Capture the cell that displays the provided text and extract its [x, y] central coordinate. 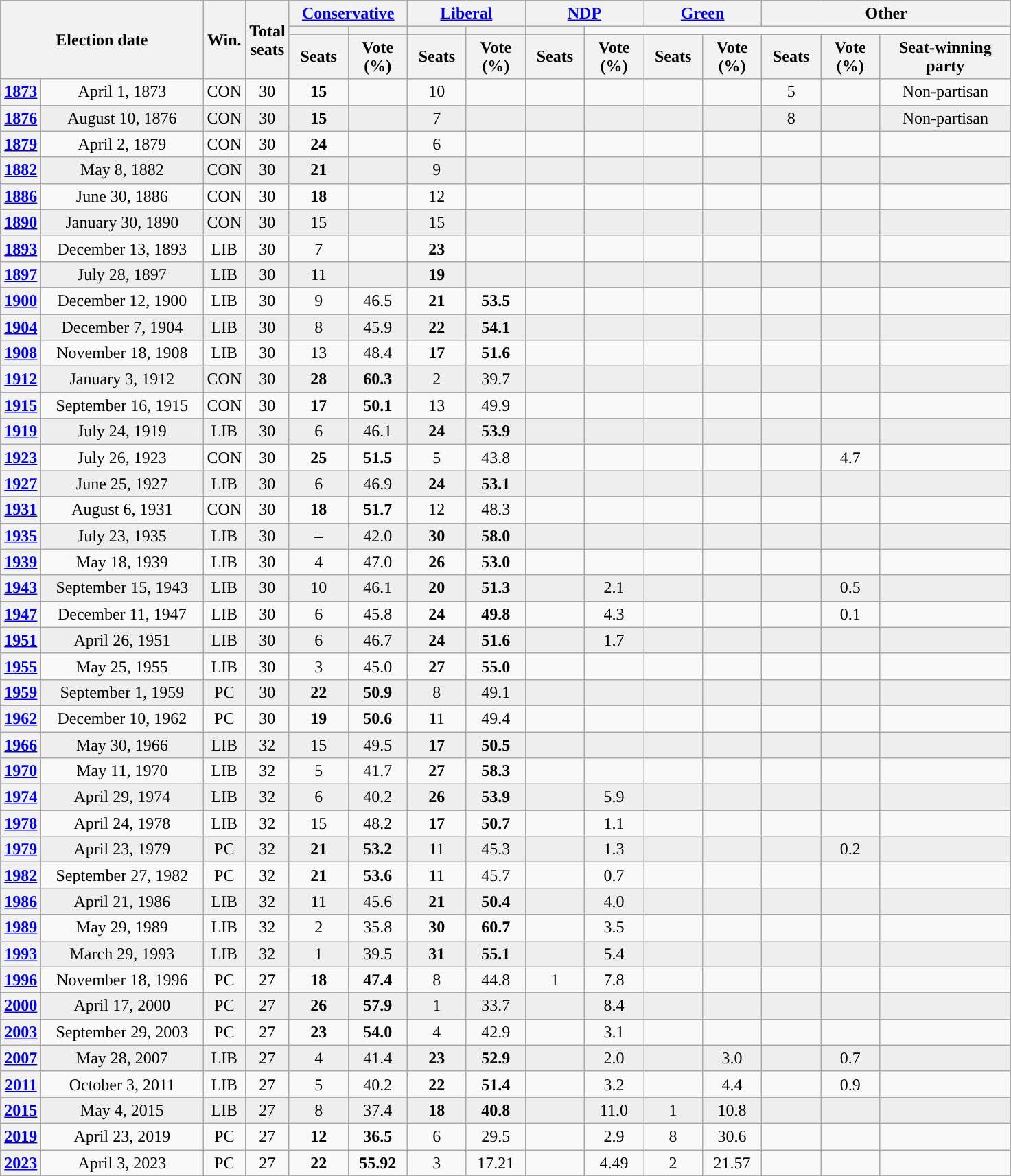
1908 [21, 353]
54.1 [496, 327]
47.4 [377, 980]
May 30, 1966 [122, 744]
1989 [21, 928]
September 29, 2003 [122, 1032]
4.4 [732, 1084]
1974 [21, 797]
52.9 [496, 1058]
Election date [102, 40]
45.9 [377, 327]
1915 [21, 405]
April 3, 2023 [122, 1163]
51.3 [496, 588]
50.4 [496, 902]
1959 [21, 692]
37.4 [377, 1110]
5.9 [614, 797]
1876 [21, 118]
8.4 [614, 1006]
21.57 [732, 1163]
1935 [21, 536]
58.3 [496, 771]
28 [318, 379]
55.1 [496, 954]
June 25, 1927 [122, 484]
30.6 [732, 1136]
43.8 [496, 458]
42.0 [377, 536]
Other [887, 14]
October 3, 2011 [122, 1084]
49.9 [496, 405]
April 23, 2019 [122, 1136]
1897 [21, 274]
May 29, 1989 [122, 928]
Win. [224, 40]
58.0 [496, 536]
April 21, 1986 [122, 902]
December 12, 1900 [122, 301]
September 1, 1959 [122, 692]
51.7 [377, 510]
46.9 [377, 484]
December 7, 1904 [122, 327]
May 28, 2007 [122, 1058]
49.5 [377, 744]
0.1 [850, 614]
10.8 [732, 1110]
May 4, 2015 [122, 1110]
0.9 [850, 1084]
3.2 [614, 1084]
53.2 [377, 849]
April 2, 1879 [122, 144]
29.5 [496, 1136]
60.3 [377, 379]
April 29, 1974 [122, 797]
Conservative [348, 14]
April 24, 1978 [122, 823]
31 [437, 954]
2.1 [614, 588]
September 15, 1943 [122, 588]
July 26, 1923 [122, 458]
1943 [21, 588]
1979 [21, 849]
50.6 [377, 718]
1893 [21, 248]
44.8 [496, 980]
NDP [584, 14]
2019 [21, 1136]
53.0 [496, 562]
1927 [21, 484]
1951 [21, 640]
1882 [21, 170]
46.7 [377, 640]
47.0 [377, 562]
2011 [21, 1084]
48.3 [496, 510]
August 10, 1876 [122, 118]
1879 [21, 144]
0.5 [850, 588]
51.5 [377, 458]
33.7 [496, 1006]
1996 [21, 980]
45.6 [377, 902]
– [318, 536]
3.0 [732, 1058]
55.92 [377, 1163]
1931 [21, 510]
0.2 [850, 849]
1955 [21, 666]
60.7 [496, 928]
April 17, 2000 [122, 1006]
53.1 [496, 484]
11.0 [614, 1110]
45.0 [377, 666]
4.3 [614, 614]
1873 [21, 92]
1986 [21, 902]
20 [437, 588]
November 18, 1908 [122, 353]
June 30, 1886 [122, 196]
39.5 [377, 954]
Totalseats [268, 40]
49.8 [496, 614]
55.0 [496, 666]
1939 [21, 562]
1982 [21, 875]
48.4 [377, 353]
May 25, 1955 [122, 666]
1900 [21, 301]
1.3 [614, 849]
March 29, 1993 [122, 954]
May 18, 1939 [122, 562]
July 23, 1935 [122, 536]
5.4 [614, 954]
2.0 [614, 1058]
1886 [21, 196]
50.9 [377, 692]
25 [318, 458]
1978 [21, 823]
July 28, 1897 [122, 274]
53.6 [377, 875]
November 18, 1996 [122, 980]
December 11, 1947 [122, 614]
April 23, 1979 [122, 849]
2007 [21, 1058]
57.9 [377, 1006]
1.1 [614, 823]
2015 [21, 1110]
1962 [21, 718]
50.1 [377, 405]
April 1, 1873 [122, 92]
1966 [21, 744]
45.7 [496, 875]
50.7 [496, 823]
39.7 [496, 379]
May 11, 1970 [122, 771]
Liberal [466, 14]
17.21 [496, 1163]
7.8 [614, 980]
49.4 [496, 718]
53.5 [496, 301]
August 6, 1931 [122, 510]
1947 [21, 614]
45.8 [377, 614]
Green [703, 14]
September 27, 1982 [122, 875]
48.2 [377, 823]
1919 [21, 432]
4.0 [614, 902]
1970 [21, 771]
Seat-winning party [946, 56]
49.1 [496, 692]
54.0 [377, 1032]
40.8 [496, 1110]
1912 [21, 379]
January 30, 1890 [122, 222]
50.5 [496, 744]
2000 [21, 1006]
4.49 [614, 1163]
45.3 [496, 849]
2003 [21, 1032]
1993 [21, 954]
2023 [21, 1163]
3.5 [614, 928]
3.1 [614, 1032]
36.5 [377, 1136]
September 16, 1915 [122, 405]
41.4 [377, 1058]
2.9 [614, 1136]
1923 [21, 458]
July 24, 1919 [122, 432]
April 26, 1951 [122, 640]
35.8 [377, 928]
1904 [21, 327]
4.7 [850, 458]
December 13, 1893 [122, 248]
1.7 [614, 640]
42.9 [496, 1032]
May 8, 1882 [122, 170]
51.4 [496, 1084]
46.5 [377, 301]
41.7 [377, 771]
January 3, 1912 [122, 379]
1890 [21, 222]
December 10, 1962 [122, 718]
